Detect which cell encompasses the target text, then output its (X, Y) center coordinate. 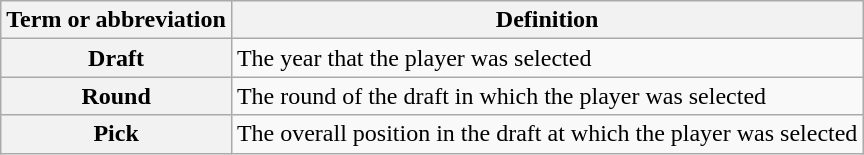
Term or abbreviation (116, 20)
Round (116, 96)
The round of the draft in which the player was selected (547, 96)
Pick (116, 134)
The year that the player was selected (547, 58)
Definition (547, 20)
Draft (116, 58)
The overall position in the draft at which the player was selected (547, 134)
